Determine the [x, y] coordinate at the center of the cell enclosing the given text.  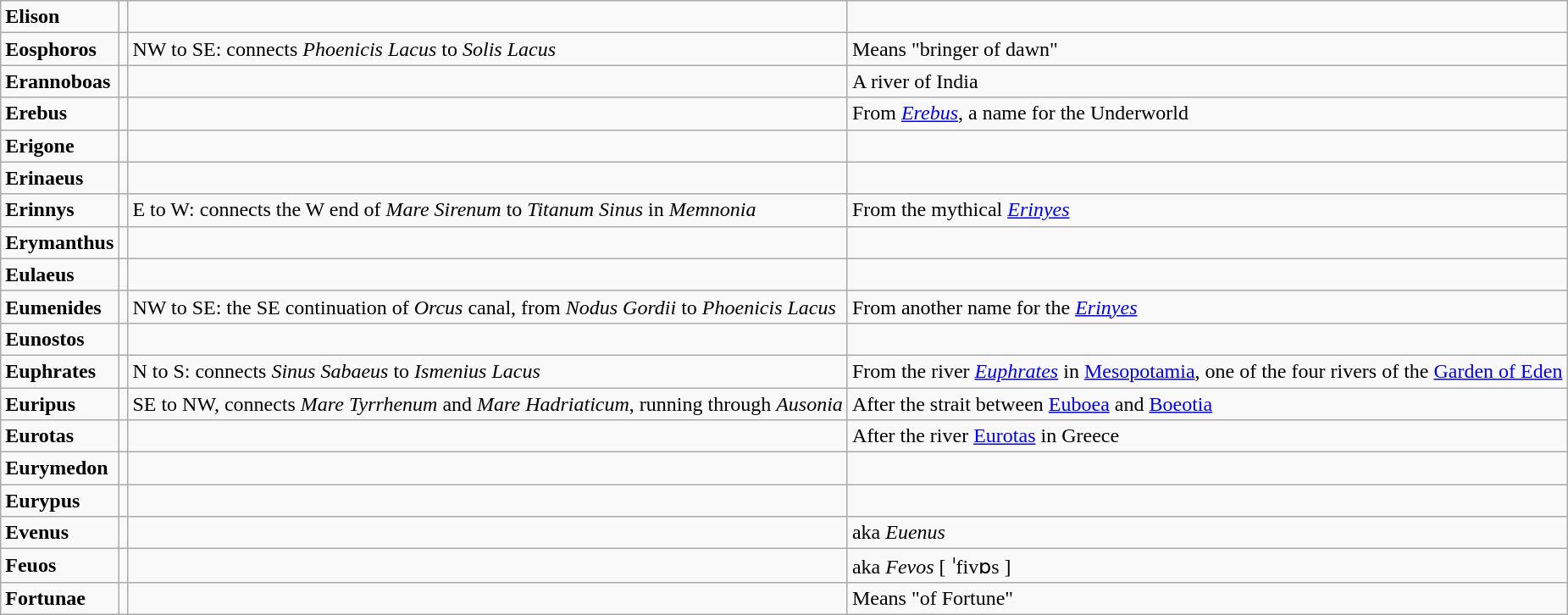
NW to SE: the SE continuation of Orcus canal, from Nodus Gordii to Phoenicis Lacus [488, 307]
Erinaeus [59, 178]
A river of India [1207, 81]
Euphrates [59, 371]
aka Fevos [ ˈfivɒs ] [1207, 566]
Erinnys [59, 210]
Eulaeus [59, 274]
Eumenides [59, 307]
From the river Euphrates in Mesopotamia, one of the four rivers of the Garden of Eden [1207, 371]
Erannoboas [59, 81]
Means "of Fortune" [1207, 598]
Means "bringer of dawn" [1207, 49]
Feuos [59, 566]
E to W: connects the W end of Mare Sirenum to Titanum Sinus in Memnonia [488, 210]
Erebus [59, 114]
SE to NW, connects Mare Tyrrhenum and Mare Hadriaticum, running through Ausonia [488, 404]
Eunostos [59, 339]
Eosphoros [59, 49]
Erymanthus [59, 242]
Evenus [59, 533]
After the river Eurotas in Greece [1207, 436]
Erigone [59, 146]
N to S: connects Sinus Sabaeus to Ismenius Lacus [488, 371]
From Erebus, a name for the Underworld [1207, 114]
After the strait between Euboea and Boeotia [1207, 404]
Euripus [59, 404]
Elison [59, 17]
Fortunae [59, 598]
From another name for the Erinyes [1207, 307]
From the mythical Erinyes [1207, 210]
Eurotas [59, 436]
Eurymedon [59, 468]
NW to SE: connects Phoenicis Lacus to Solis Lacus [488, 49]
aka Euenus [1207, 533]
Eurypus [59, 501]
